Return the (X, Y) coordinate for the center point of the cell that contains the specified text.  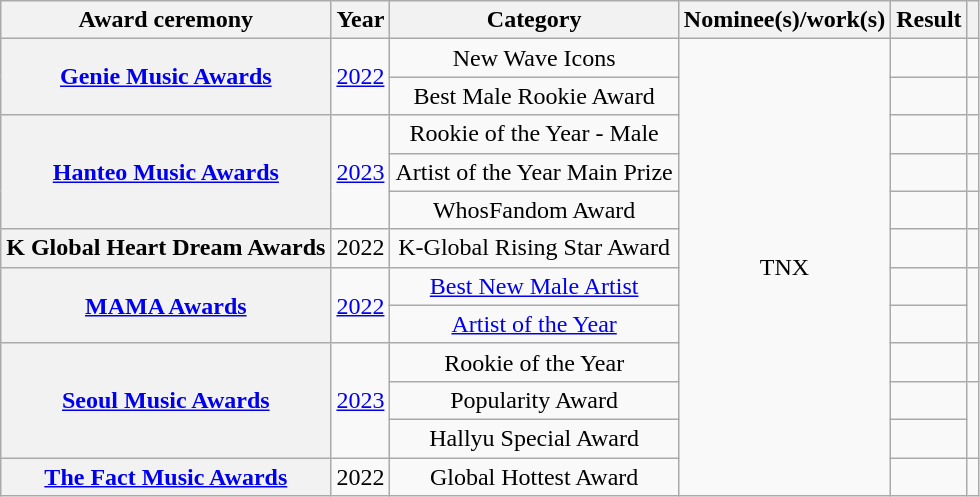
MAMA Awards (166, 305)
Year (360, 20)
TNX (784, 268)
Hanteo Music Awards (166, 172)
K Global Heart Dream Awards (166, 248)
Artist of the Year (534, 324)
WhosFandom Award (534, 210)
Genie Music Awards (166, 77)
K-Global Rising Star Award (534, 248)
Hallyu Special Award (534, 438)
Nominee(s)/work(s) (784, 20)
New Wave Icons (534, 58)
Best Male Rookie Award (534, 96)
Popularity Award (534, 400)
Best New Male Artist (534, 286)
Award ceremony (166, 20)
Rookie of the Year - Male (534, 134)
Category (534, 20)
The Fact Music Awards (166, 477)
Artist of the Year Main Prize (534, 172)
Result (929, 20)
Rookie of the Year (534, 362)
Global Hottest Award (534, 477)
Seoul Music Awards (166, 400)
